Return the [x, y] coordinate for the center point of the cell that contains the specified text.  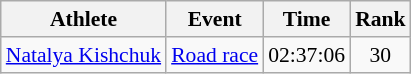
Time [306, 19]
30 [380, 55]
Athlete [84, 19]
Natalya Kishchuk [84, 55]
Event [214, 19]
02:37:06 [306, 55]
Rank [380, 19]
Road race [214, 55]
